Locate the cell with the specified text and output its [x, y] center coordinate. 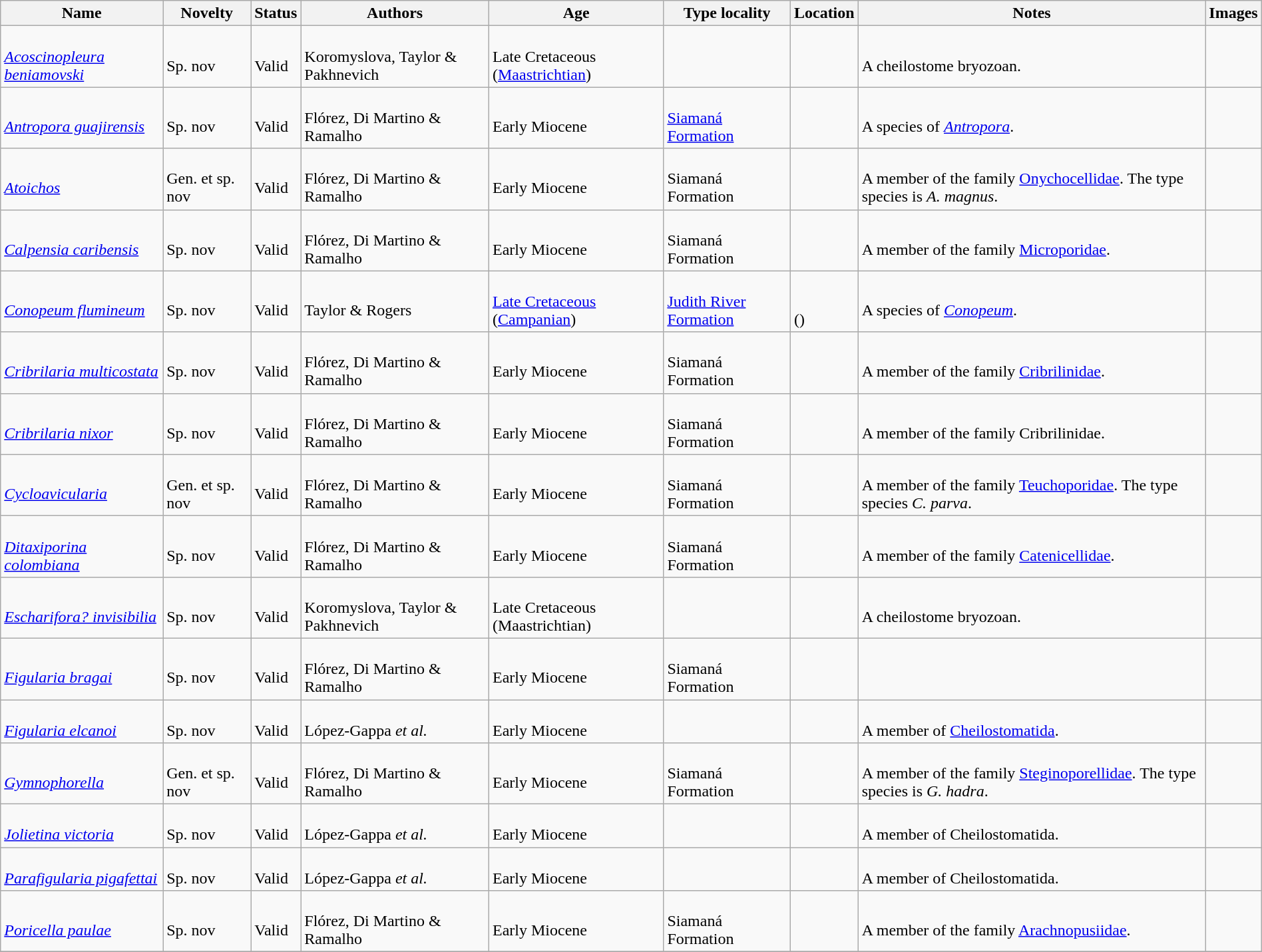
A member of the family Catenicellidae. [1032, 546]
Name [82, 13]
Type locality [727, 13]
Figularia elcanoi [82, 721]
Notes [1032, 13]
Escharifora? invisibilia [82, 607]
Jolietina victoria [82, 826]
Conopeum flumineum [82, 301]
Judith River Formation [727, 301]
A member of the family Onychocellidae. The type species is A. magnus. [1032, 179]
() [824, 301]
A member of the family Steginoporellidae. The type species is G. hadra. [1032, 774]
Parafigularia pigafettai [82, 869]
Gymnophorella [82, 774]
Novelty [207, 13]
A member of the family Microporidae. [1032, 240]
Location [824, 13]
Ditaxiporina colombiana [82, 546]
Antropora guajirensis [82, 118]
Taylor & Rogers [395, 301]
A species of Conopeum. [1032, 301]
Cycloavicularia [82, 485]
A member of the family Arachnopusiidae. [1032, 921]
Late Cretaceous (Campanian) [576, 301]
Age [576, 13]
Figularia bragai [82, 669]
Status [276, 13]
Cribrilaria nixor [82, 424]
Cribrilaria multicostata [82, 363]
Poricella paulae [82, 921]
Calpensia caribensis [82, 240]
Atoichos [82, 179]
A species of Antropora. [1032, 118]
Images [1233, 13]
A member of the family Teuchoporidae. The type species C. parva. [1032, 485]
Authors [395, 13]
Acoscinopleura beniamovski [82, 57]
